Return the [X, Y] coordinate for the center point of the cell that contains the specified text.  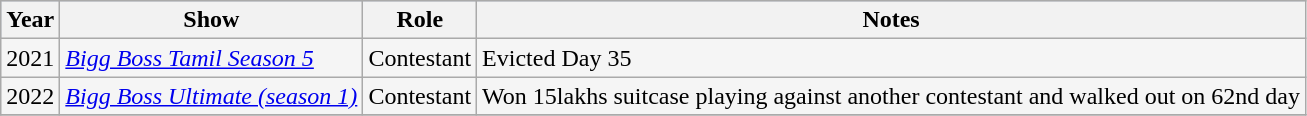
2022 [30, 96]
Evicted Day 35 [892, 58]
Show [212, 20]
Won 15lakhs suitcase playing against another contestant and walked out on 62nd day [892, 96]
Notes [892, 20]
Bigg Boss Ultimate (season 1) [212, 96]
2021 [30, 58]
Bigg Boss Tamil Season 5 [212, 58]
Role [420, 20]
Year [30, 20]
